From the cell containing the given text, extract its center point as (X, Y) coordinate. 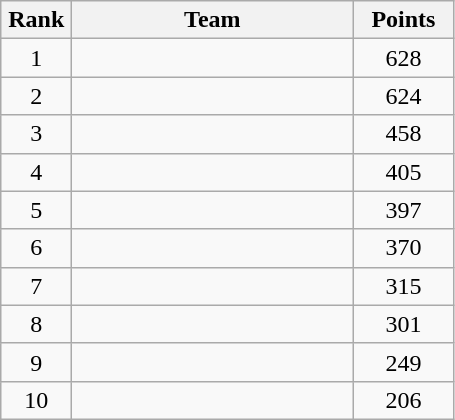
249 (404, 362)
1 (36, 58)
397 (404, 210)
Rank (36, 20)
315 (404, 286)
Team (212, 20)
10 (36, 400)
628 (404, 58)
301 (404, 324)
458 (404, 134)
405 (404, 172)
370 (404, 248)
8 (36, 324)
2 (36, 96)
206 (404, 400)
3 (36, 134)
5 (36, 210)
7 (36, 286)
9 (36, 362)
6 (36, 248)
4 (36, 172)
Points (404, 20)
624 (404, 96)
